Return [X, Y] of the center of cell containing provided text 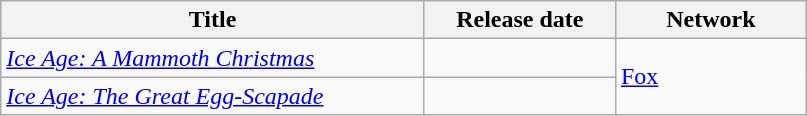
Ice Age: A Mammoth Christmas [213, 58]
Release date [520, 20]
Ice Age: The Great Egg-Scapade [213, 96]
Fox [710, 77]
Title [213, 20]
Network [710, 20]
